Provide the (x, y) coordinate of the cell's center where the given text is located.  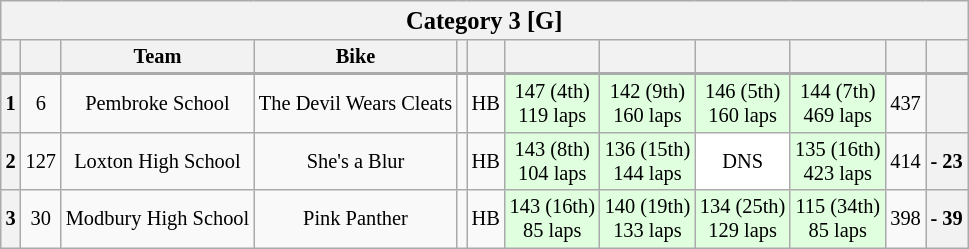
143 (16th) 85 laps (552, 219)
Loxton High School (158, 161)
134 (25th) 129 laps (742, 219)
146 (5th) 160 laps (742, 103)
147 (4th) 119 laps (552, 103)
1 (11, 103)
2 (11, 161)
140 (19th) 133 laps (648, 219)
127 (41, 161)
Bike (356, 57)
DNS (742, 161)
414 (905, 161)
Category 3 [G] (484, 20)
- 23 (947, 161)
Team (158, 57)
The Devil Wears Cleats (356, 103)
Pink Panther (356, 219)
- 39 (947, 219)
144 (7th) 469 laps (838, 103)
Pembroke School (158, 103)
6 (41, 103)
136 (15th) 144 laps (648, 161)
3 (11, 219)
143 (8th) 104 laps (552, 161)
30 (41, 219)
115 (34th) 85 laps (838, 219)
398 (905, 219)
135 (16th) 423 laps (838, 161)
437 (905, 103)
142 (9th) 160 laps (648, 103)
Modbury High School (158, 219)
She's a Blur (356, 161)
